From the cell containing the given text, extract its center point as [x, y] coordinate. 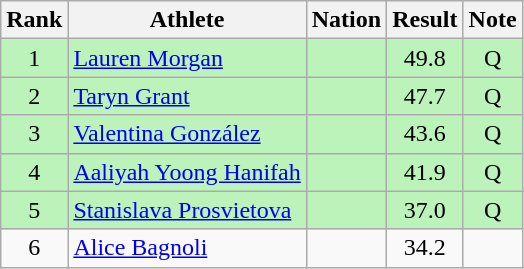
Stanislava Prosvietova [187, 210]
43.6 [425, 134]
Alice Bagnoli [187, 248]
3 [34, 134]
6 [34, 248]
2 [34, 96]
Taryn Grant [187, 96]
Result [425, 20]
1 [34, 58]
Rank [34, 20]
5 [34, 210]
Valentina González [187, 134]
4 [34, 172]
Note [492, 20]
Lauren Morgan [187, 58]
Nation [346, 20]
37.0 [425, 210]
34.2 [425, 248]
47.7 [425, 96]
41.9 [425, 172]
Aaliyah Yoong Hanifah [187, 172]
Athlete [187, 20]
49.8 [425, 58]
